Extract the [X, Y] coordinate from the center of the cell holding the provided text.  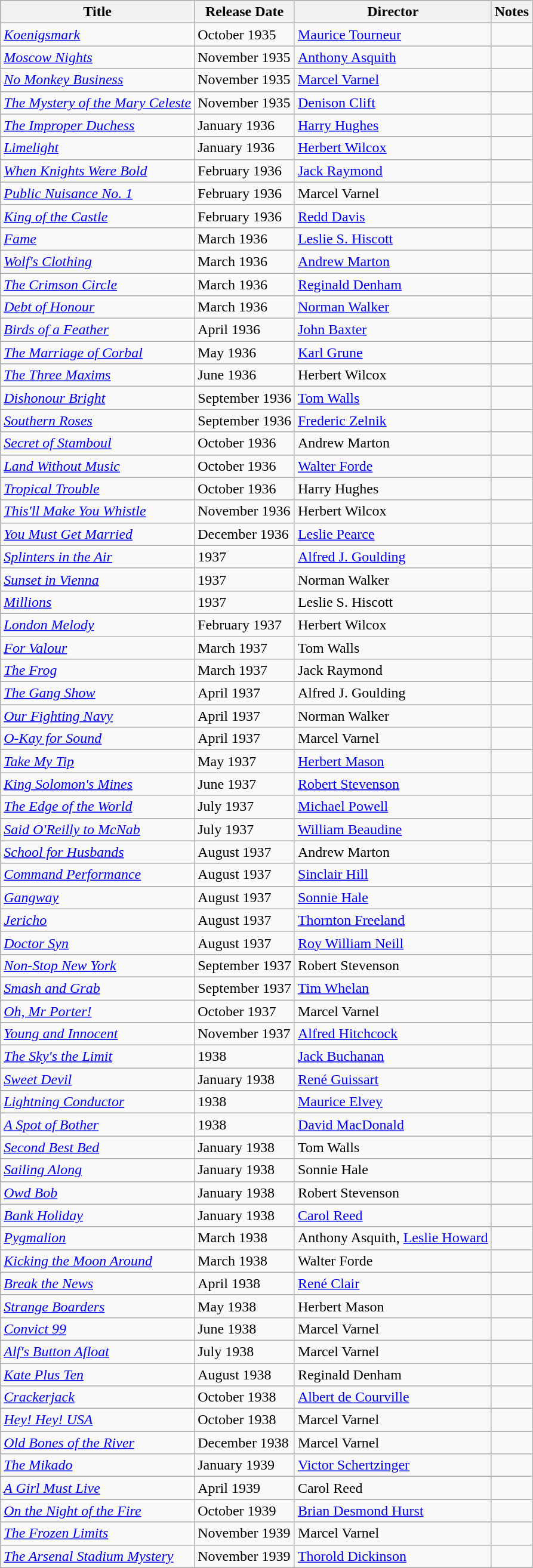
Oh, Mr Porter! [98, 1011]
Public Nuisance No. 1 [98, 193]
November 1937 [245, 1034]
November 1936 [245, 511]
Anthony Asquith [393, 57]
Command Performance [98, 875]
April 1939 [245, 1488]
Fame [98, 239]
This'll Make You Whistle [98, 511]
Tim Whelan [393, 988]
The Edge of the World [98, 807]
Crackerjack [98, 1397]
Alf's Button Afloat [98, 1351]
Redd Davis [393, 216]
The Three Maxims [98, 375]
Notes [512, 12]
April 1936 [245, 330]
Wolf's Clothing [98, 261]
London Melody [98, 625]
King Solomon's Mines [98, 784]
Frederic Zelnik [393, 421]
October 1935 [245, 35]
Leslie Pearce [393, 534]
On the Night of the Fire [98, 1511]
May 1937 [245, 761]
Victor Schertzinger [393, 1465]
René Clair [393, 1283]
Dishonour Bright [98, 398]
Release Date [245, 12]
Said O'Reilly to McNab [98, 829]
The Frozen Limits [98, 1533]
Smash and Grab [98, 988]
Land Without Music [98, 466]
Maurice Elvey [393, 1102]
December 1936 [245, 534]
April 1938 [245, 1283]
School for Husbands [98, 852]
For Valour [98, 647]
Denison Clift [393, 103]
When Knights Were Bold [98, 171]
Anthony Asquith, Leslie Howard [393, 1238]
December 1938 [245, 1443]
Thorold Dickinson [393, 1556]
The Marriage of Corbal [98, 353]
You Must Get Married [98, 534]
June 1937 [245, 784]
Millions [98, 602]
René Guissart [393, 1079]
Brian Desmond Hurst [393, 1511]
Our Fighting Navy [98, 716]
Secret of Stamboul [98, 443]
October 1939 [245, 1511]
January 1939 [245, 1465]
Maurice Tourneur [393, 35]
Michael Powell [393, 807]
Birds of a Feather [98, 330]
David MacDonald [393, 1125]
No Monkey Business [98, 80]
Convict 99 [98, 1329]
February 1937 [245, 625]
Sweet Devil [98, 1079]
Splinters in the Air [98, 557]
Title [98, 12]
May 1938 [245, 1306]
The Mikado [98, 1465]
Director [393, 12]
June 1938 [245, 1329]
The Gang Show [98, 693]
October 1937 [245, 1011]
The Arsenal Stadium Mystery [98, 1556]
O-Kay for Sound [98, 739]
Non-Stop New York [98, 965]
Thornton Freeland [393, 920]
Lightning Conductor [98, 1102]
Jack Buchanan [393, 1057]
Sailing Along [98, 1170]
July 1938 [245, 1351]
Sinclair Hill [393, 875]
Take My Tip [98, 761]
Gangway [98, 897]
Old Bones of the River [98, 1443]
A Spot of Bother [98, 1125]
Kate Plus Ten [98, 1374]
Jericho [98, 920]
The Crimson Circle [98, 285]
Albert de Courville [393, 1397]
August 1938 [245, 1374]
Limelight [98, 148]
Bank Holiday [98, 1215]
Break the News [98, 1283]
Pygmalion [98, 1238]
The Sky's the Limit [98, 1057]
The Improper Duchess [98, 125]
May 1936 [245, 353]
Hey! Hey! USA [98, 1420]
Tropical Trouble [98, 489]
Strange Boarders [98, 1306]
Doctor Syn [98, 943]
Alfred Hitchcock [393, 1034]
Kicking the Moon Around [98, 1261]
Moscow Nights [98, 57]
Owd Bob [98, 1193]
Koenigsmark [98, 35]
Debt of Honour [98, 307]
Karl Grune [393, 353]
Second Best Bed [98, 1147]
The Frog [98, 671]
John Baxter [393, 330]
William Beaudine [393, 829]
Roy William Neill [393, 943]
June 1936 [245, 375]
King of the Castle [98, 216]
Sunset in Vienna [98, 579]
A Girl Must Live [98, 1488]
Southern Roses [98, 421]
Young and Innocent [98, 1034]
The Mystery of the Mary Celeste [98, 103]
